Determine the (x, y) coordinate at the center of the cell enclosing the given text.  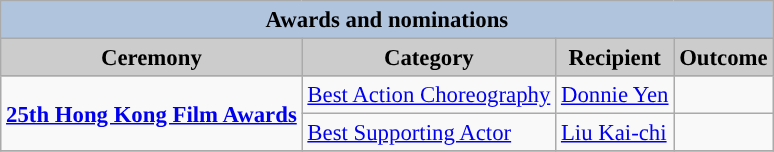
Outcome (724, 58)
Liu Kai-chi (615, 133)
Ceremony (152, 58)
Awards and nominations (387, 20)
25th Hong Kong Film Awards (152, 114)
Recipient (615, 58)
Category (429, 58)
Donnie Yen (615, 95)
Best Supporting Actor (429, 133)
Best Action Choreography (429, 95)
